Capture the cell that displays the provided text and extract its [x, y] central coordinate. 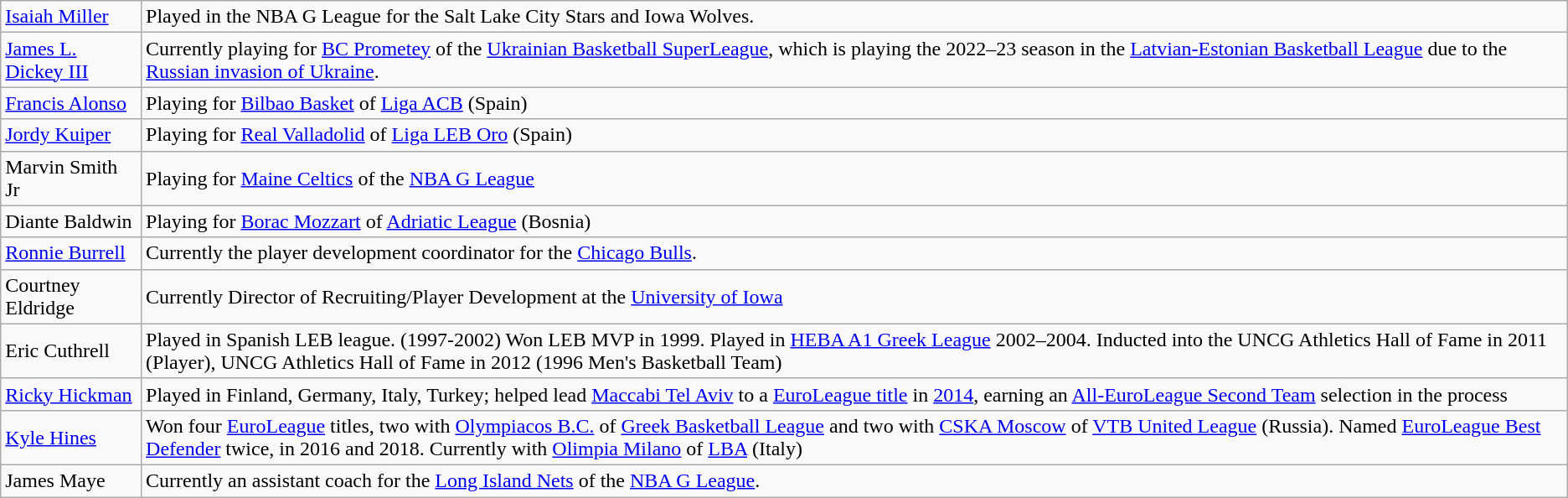
Currently Director of Recruiting/Player Development at the University of Iowa [854, 297]
Eric Cuthrell [71, 350]
James Maye [71, 480]
Played in the NBA G League for the Salt Lake City Stars and Iowa Wolves. [854, 17]
Jordy Kuiper [71, 135]
Playing for Borac Mozzart of Adriatic League (Bosnia) [854, 221]
Kyle Hines [71, 438]
Isaiah Miller [71, 17]
Playing for Real Valladolid of Liga LEB Oro (Spain) [854, 135]
Diante Baldwin [71, 221]
Courtney Eldridge [71, 297]
Currently an assistant coach for the Long Island Nets of the NBA G League. [854, 480]
Ronnie Burrell [71, 253]
Ricky Hickman [71, 394]
Marvin Smith Jr [71, 178]
James L. Dickey III [71, 60]
Playing for Bilbao Basket of Liga ACB (Spain) [854, 103]
Francis Alonso [71, 103]
Playing for Maine Celtics of the NBA G League [854, 178]
Currently the player development coordinator for the Chicago Bulls. [854, 253]
